Return [X, Y] of the center of cell containing provided text 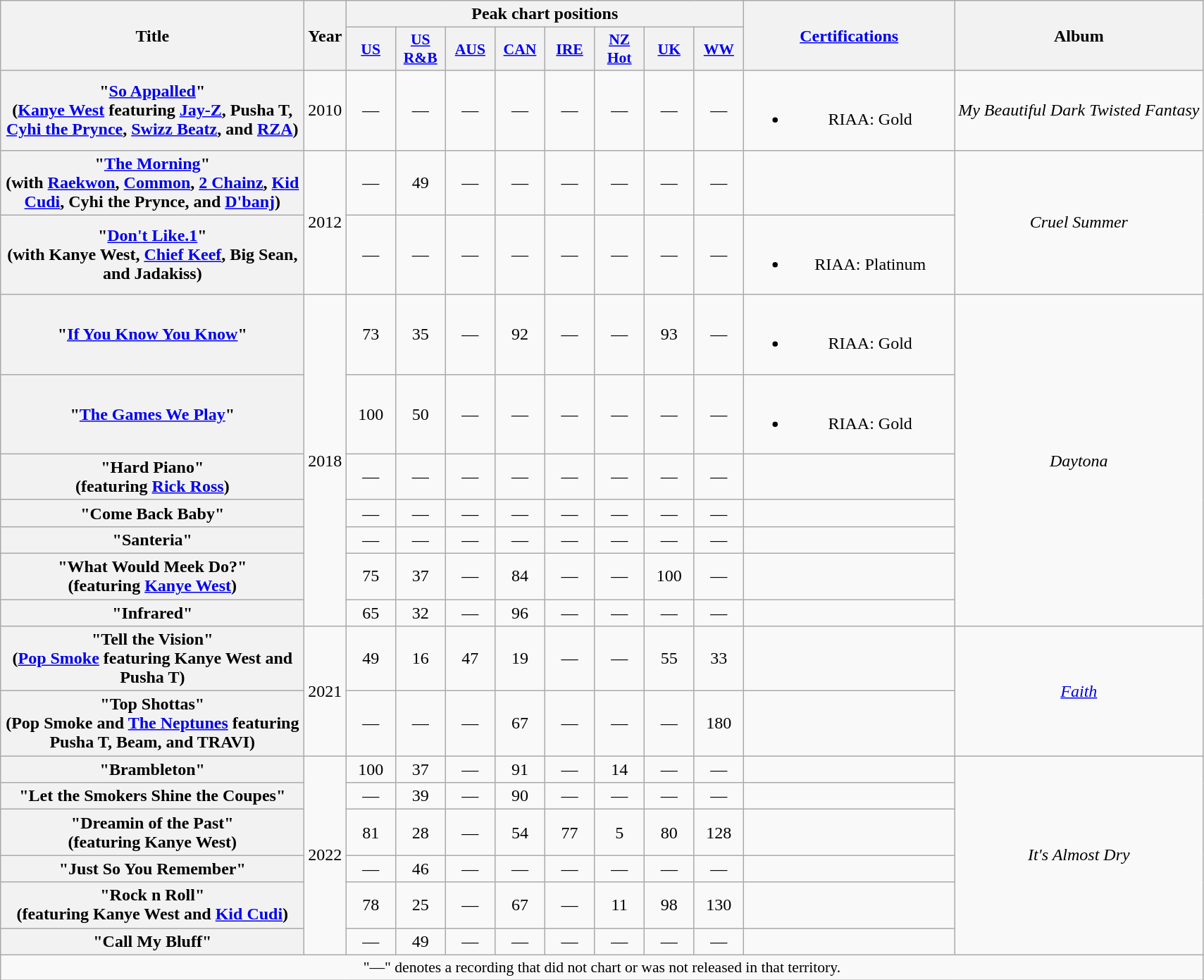
2018 [325, 460]
35 [420, 334]
33 [719, 659]
WW [719, 49]
"The Games We Play" [152, 414]
96 [520, 612]
14 [620, 769]
"Hard Piano"(featuring Rick Ross) [152, 476]
90 [520, 796]
16 [420, 659]
Cruel Summer [1079, 223]
Faith [1079, 691]
84 [520, 576]
"—" denotes a recording that did not chart or was not released in that territory. [602, 967]
75 [371, 576]
11 [620, 905]
55 [669, 659]
"Santeria" [152, 540]
"Rock n Roll"(featuring Kanye West and Kid Cudi) [152, 905]
"Infrared" [152, 612]
NZHot [620, 49]
92 [520, 334]
"Just So You Remember" [152, 869]
91 [520, 769]
25 [420, 905]
28 [420, 833]
CAN [520, 49]
128 [719, 833]
93 [669, 334]
IRE [569, 49]
2022 [325, 855]
5 [620, 833]
"So Appalled"(Kanye West featuring Jay-Z, Pusha T, Cyhi the Prynce, Swizz Beatz, and RZA) [152, 110]
"Don't Like.1"(with Kanye West, Chief Keef, Big Sean, and Jadakiss) [152, 255]
Year [325, 35]
Certifications [850, 35]
"If You Know You Know" [152, 334]
US [371, 49]
"Let the Smokers Shine the Coupes" [152, 796]
46 [420, 869]
"Top Shottas"(Pop Smoke and The Neptunes featuring Pusha T, Beam, and TRAVI) [152, 724]
"Tell the Vision"(Pop Smoke featuring Kanye West and Pusha T) [152, 659]
"Brambleton" [152, 769]
Album [1079, 35]
47 [471, 659]
AUS [471, 49]
2010 [325, 110]
USR&B [420, 49]
98 [669, 905]
78 [371, 905]
81 [371, 833]
UK [669, 49]
My Beautiful Dark Twisted Fantasy [1079, 110]
50 [420, 414]
"What Would Meek Do?"(featuring Kanye West) [152, 576]
54 [520, 833]
80 [669, 833]
130 [719, 905]
Daytona [1079, 460]
73 [371, 334]
39 [420, 796]
2012 [325, 223]
"The Morning"(with Raekwon, Common, 2 Chainz, Kid Cudi, Cyhi the Prynce, and D'banj) [152, 182]
19 [520, 659]
"Come Back Baby" [152, 513]
RIAA: Platinum [850, 255]
"Dreamin of the Past"(featuring Kanye West) [152, 833]
77 [569, 833]
"Call My Bluff" [152, 941]
180 [719, 724]
2021 [325, 691]
Title [152, 35]
Peak chart positions [545, 14]
It's Almost Dry [1079, 855]
65 [371, 612]
32 [420, 612]
